Extract the [X, Y] coordinate from the center of the cell holding the provided text.  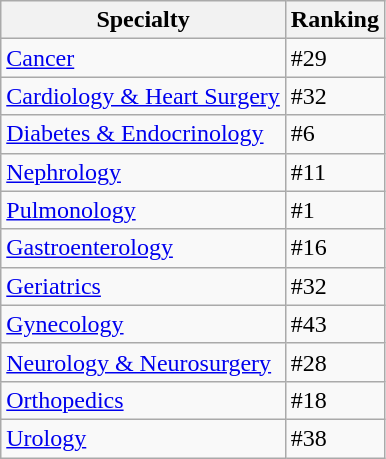
Gastroenterology [144, 248]
#38 [334, 438]
#28 [334, 362]
#18 [334, 400]
#1 [334, 210]
#11 [334, 172]
#43 [334, 324]
Neurology & Neurosurgery [144, 362]
Nephrology [144, 172]
Pulmonology [144, 210]
Urology [144, 438]
Geriatrics [144, 286]
Cancer [144, 58]
Cardiology & Heart Surgery [144, 96]
Diabetes & Endocrinology [144, 134]
Specialty [144, 20]
Ranking [334, 20]
#16 [334, 248]
#29 [334, 58]
#6 [334, 134]
Orthopedics [144, 400]
Gynecology [144, 324]
